Determine the [X, Y] coordinate at the center of the cell enclosing the given text.  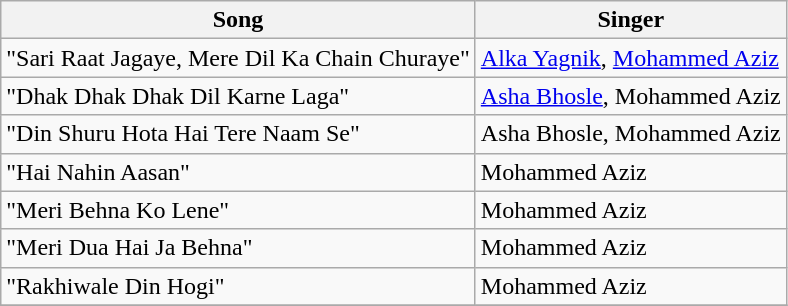
"Hai Nahin Aasan" [238, 172]
Singer [630, 20]
"Sari Raat Jagaye, Mere Dil Ka Chain Churaye" [238, 58]
"Rakhiwale Din Hogi" [238, 286]
"Dhak Dhak Dhak Dil Karne Laga" [238, 96]
"Din Shuru Hota Hai Tere Naam Se" [238, 134]
"Meri Dua Hai Ja Behna" [238, 248]
Song [238, 20]
Alka Yagnik, Mohammed Aziz [630, 58]
"Meri Behna Ko Lene" [238, 210]
